Find where the given text appears and provide that cell's center as (X, Y) coordinate. 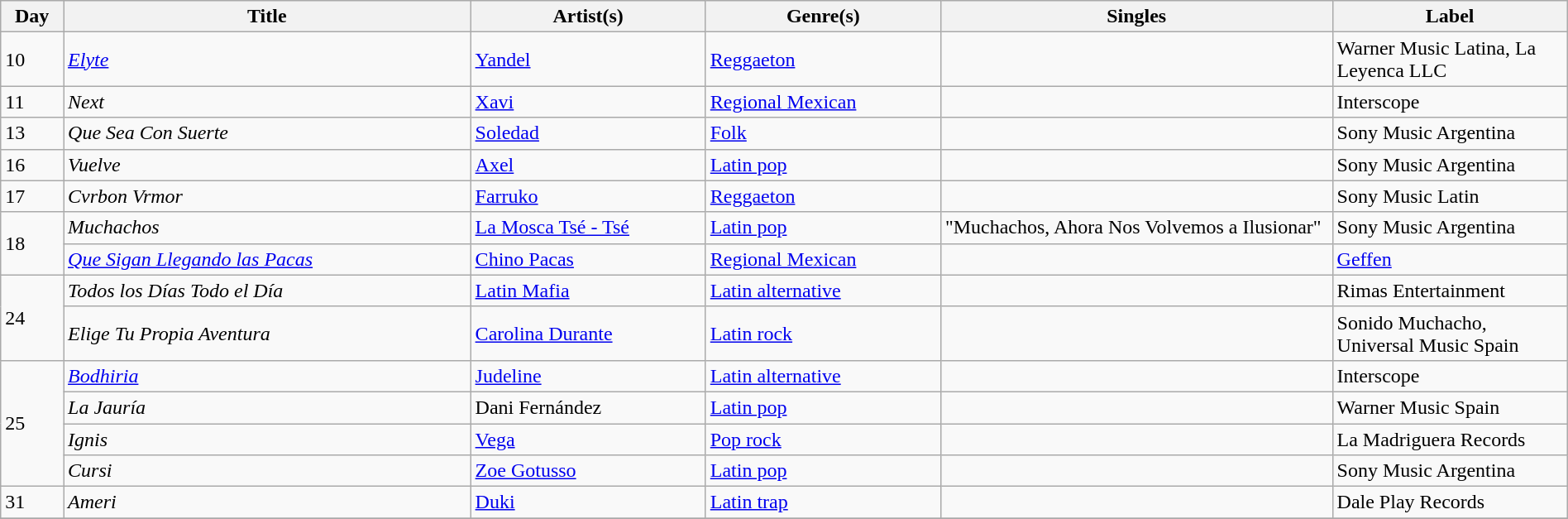
Farruko (588, 196)
Latin Mafia (588, 291)
La Madriguera Records (1450, 440)
Warner Music Spain (1450, 407)
Vega (588, 440)
16 (32, 165)
31 (32, 502)
Label (1450, 17)
18 (32, 243)
Geffen (1450, 259)
Genre(s) (823, 17)
Axel (588, 165)
Xavi (588, 102)
24 (32, 318)
Chino Pacas (588, 259)
Todos los Días Todo el Día (268, 291)
Singles (1136, 17)
Folk (823, 133)
Next (268, 102)
Judeline (588, 376)
Dani Fernández (588, 407)
La Mosca Tsé - Tsé (588, 228)
Latin rock (823, 333)
"Muchachos, Ahora Nos Volvemos a Ilusionar" (1136, 228)
Title (268, 17)
Dale Play Records (1450, 502)
Vuelve (268, 165)
Zoe Gotusso (588, 471)
Artist(s) (588, 17)
Que Sea Con Suerte (268, 133)
17 (32, 196)
Pop rock (823, 440)
Warner Music Latina, La Leyenca LLC (1450, 60)
Ameri (268, 502)
Sonido Muchacho, Universal Music Spain (1450, 333)
Elige Tu Propia Aventura (268, 333)
Carolina Durante (588, 333)
Cursi (268, 471)
Que Sigan Llegando las Pacas (268, 259)
13 (32, 133)
Ignis (268, 440)
Rimas Entertainment (1450, 291)
Muchachos (268, 228)
La Jauría (268, 407)
11 (32, 102)
Bodhiria (268, 376)
Duki (588, 502)
25 (32, 423)
Sony Music Latin (1450, 196)
10 (32, 60)
Elyte (268, 60)
Soledad (588, 133)
Cvrbon Vrmor (268, 196)
Yandel (588, 60)
Latin trap (823, 502)
Day (32, 17)
